Scan for the cell matching the given text and deliver its (X, Y) coordinate at center. 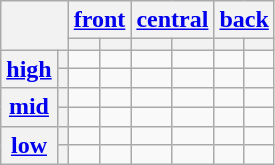
high (29, 69)
front (100, 20)
mid (29, 107)
back (244, 20)
low (29, 145)
central (172, 20)
